Provide the (X, Y) coordinate of the cell's center where the given text is located.  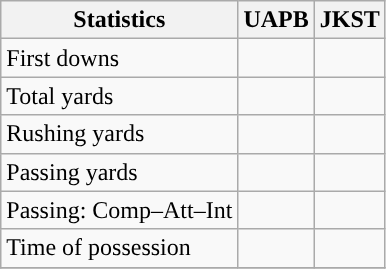
Passing yards (120, 172)
UAPB (276, 20)
Passing: Comp–Att–Int (120, 210)
Time of possession (120, 248)
Rushing yards (120, 134)
Total yards (120, 96)
JKST (350, 20)
Statistics (120, 20)
First downs (120, 58)
